Capture the cell that displays the provided text and extract its [X, Y] central coordinate. 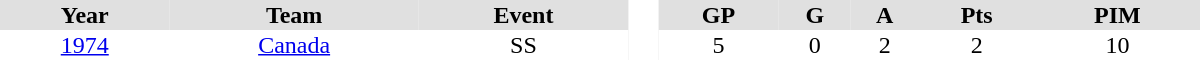
SS [524, 45]
Pts [976, 15]
A [885, 15]
GP [718, 15]
Canada [294, 45]
1974 [85, 45]
Team [294, 15]
5 [718, 45]
G [815, 15]
Year [85, 15]
10 [1118, 45]
Event [524, 15]
PIM [1118, 15]
0 [815, 45]
